From the cell containing the given text, extract its center point as (X, Y) coordinate. 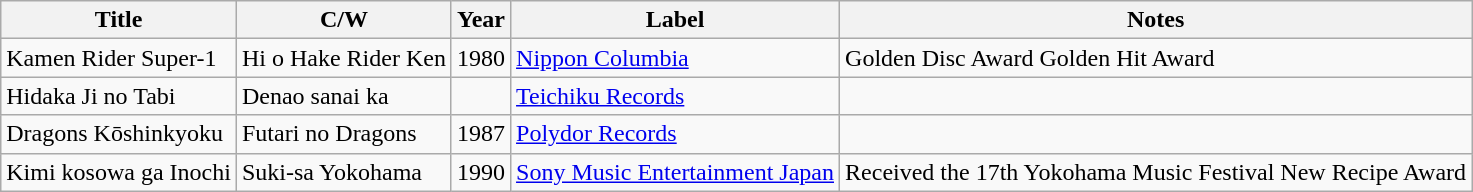
Notes (1156, 20)
Received the 17th Yokohama Music Festival New Recipe Award (1156, 172)
Polydor Records (676, 134)
Denao sanai ka (344, 96)
Hi o Hake Rider Ken (344, 58)
Kimi kosowa ga Inochi (119, 172)
C/W (344, 20)
Year (480, 20)
Hidaka Ji no Tabi (119, 96)
1990 (480, 172)
Golden Disc Award Golden Hit Award (1156, 58)
Label (676, 20)
Nippon Columbia (676, 58)
Title (119, 20)
Suki-sa Yokohama (344, 172)
Dragons Kōshinkyoku (119, 134)
Futari no Dragons (344, 134)
1980 (480, 58)
1987 (480, 134)
Teichiku Records (676, 96)
Kamen Rider Super-1 (119, 58)
Sony Music Entertainment Japan (676, 172)
